Return the [X, Y] coordinate for the center point of the cell that contains the specified text.  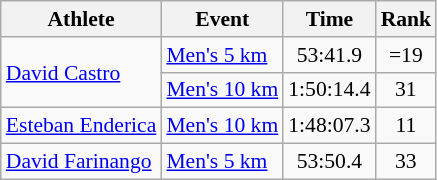
53:41.9 [329, 55]
Rank [406, 19]
53:50.4 [329, 162]
Esteban Enderica [82, 126]
David Castro [82, 72]
1:48:07.3 [329, 126]
Athlete [82, 19]
11 [406, 126]
33 [406, 162]
1:50:14.4 [329, 90]
Time [329, 19]
David Farinango [82, 162]
31 [406, 90]
Event [222, 19]
=19 [406, 55]
